Output the (x, y) coordinate of the center of the cell containing the given text.  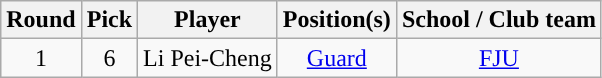
Pick (109, 20)
Position(s) (336, 20)
Guard (336, 58)
School / Club team (498, 20)
FJU (498, 58)
1 (41, 58)
Li Pei-Cheng (208, 58)
6 (109, 58)
Round (41, 20)
Player (208, 20)
